Pinpoint the cell where the given text exists, returning its [x, y] midpoint coordinate. 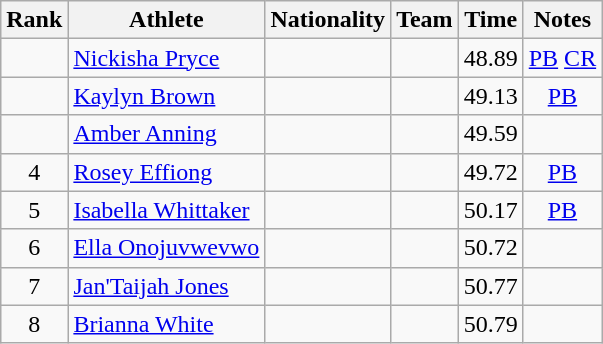
48.89 [490, 58]
Team [425, 20]
7 [34, 286]
Nickisha Pryce [166, 58]
49.13 [490, 96]
50.17 [490, 210]
Isabella Whittaker [166, 210]
5 [34, 210]
Kaylyn Brown [166, 96]
4 [34, 172]
49.72 [490, 172]
PB CR [562, 58]
49.59 [490, 134]
Nationality [328, 20]
6 [34, 248]
Notes [562, 20]
Rank [34, 20]
50.77 [490, 286]
Time [490, 20]
50.79 [490, 324]
Amber Anning [166, 134]
Brianna White [166, 324]
Rosey Effiong [166, 172]
Athlete [166, 20]
8 [34, 324]
Jan'Taijah Jones [166, 286]
Ella Onojuvwevwo [166, 248]
50.72 [490, 248]
